Return (X, Y) of the center of cell containing provided text 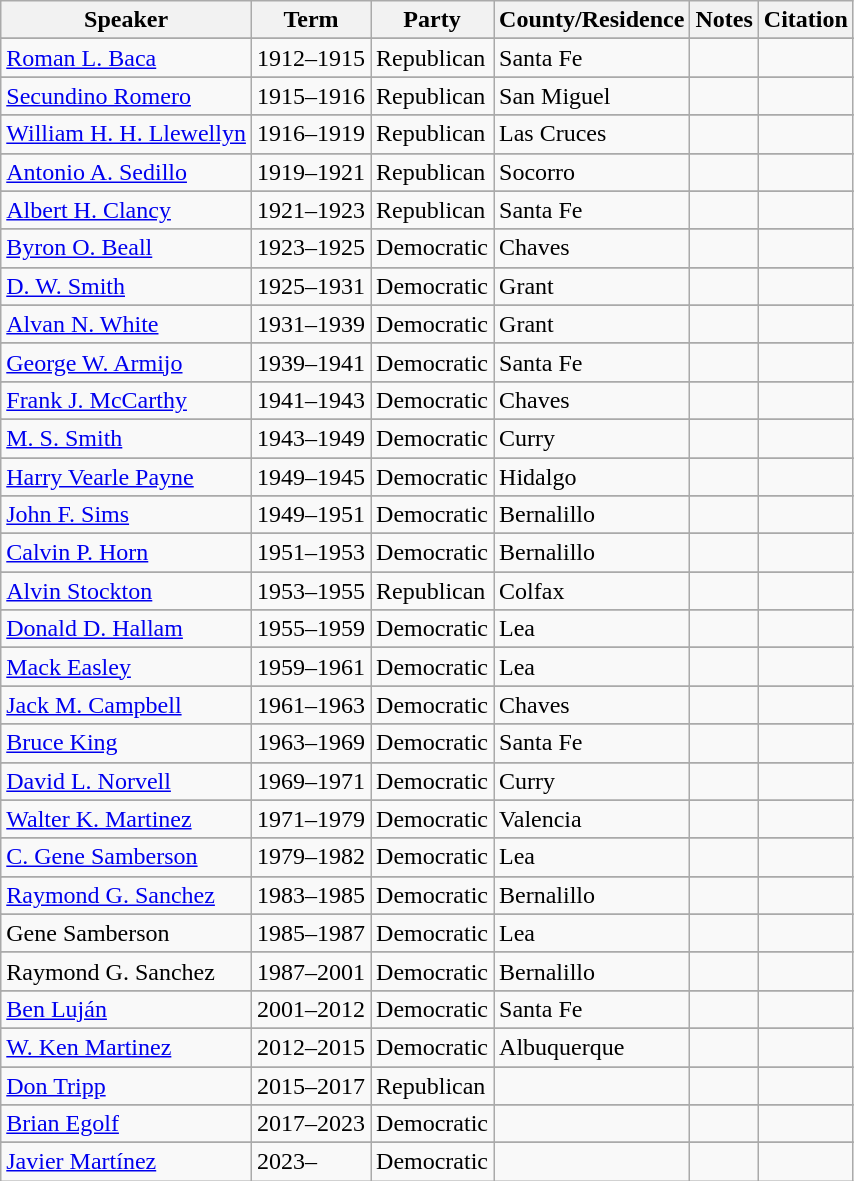
1923–1925 (310, 248)
Harry Vearle Payne (126, 477)
1985–1987 (310, 933)
1949–1945 (310, 477)
Albuquerque (592, 1047)
Roman L. Baca (126, 58)
1939–1941 (310, 362)
William H. H. Llewellyn (126, 134)
2001–2012 (310, 1009)
San Miguel (592, 96)
1919–1921 (310, 172)
Javier Martínez (126, 1162)
M. S. Smith (126, 438)
C. Gene Samberson (126, 857)
1915–1916 (310, 96)
Brian Egolf (126, 1124)
Secundino Romero (126, 96)
1955–1959 (310, 629)
Donald D. Hallam (126, 629)
Citation (806, 20)
1949–1951 (310, 515)
Jack M. Campbell (126, 705)
Hidalgo (592, 477)
Frank J. McCarthy (126, 400)
1953–1955 (310, 591)
Speaker (126, 20)
Albert H. Clancy (126, 210)
2017–2023 (310, 1124)
1931–1939 (310, 324)
1943–1949 (310, 438)
W. Ken Martinez (126, 1047)
D. W. Smith (126, 286)
Gene Samberson (126, 933)
Byron O. Beall (126, 248)
1971–1979 (310, 819)
1959–1961 (310, 667)
1921–1923 (310, 210)
David L. Norvell (126, 781)
Mack Easley (126, 667)
Calvin P. Horn (126, 553)
1979–1982 (310, 857)
Antonio A. Sedillo (126, 172)
George W. Armijo (126, 362)
1969–1971 (310, 781)
Valencia (592, 819)
Notes (724, 20)
2023– (310, 1162)
John F. Sims (126, 515)
Don Tripp (126, 1085)
Bruce King (126, 743)
1912–1915 (310, 58)
Las Cruces (592, 134)
2012–2015 (310, 1047)
Alvin Stockton (126, 591)
Ben Luján (126, 1009)
Socorro (592, 172)
Colfax (592, 591)
1951–1953 (310, 553)
1983–1985 (310, 895)
1987–2001 (310, 971)
Term (310, 20)
1961–1963 (310, 705)
1916–1919 (310, 134)
1963–1969 (310, 743)
2015–2017 (310, 1085)
Alvan N. White (126, 324)
1925–1931 (310, 286)
1941–1943 (310, 400)
Party (432, 20)
Walter K. Martinez (126, 819)
County/Residence (592, 20)
